From the cell containing the given text, extract its center point as (x, y) coordinate. 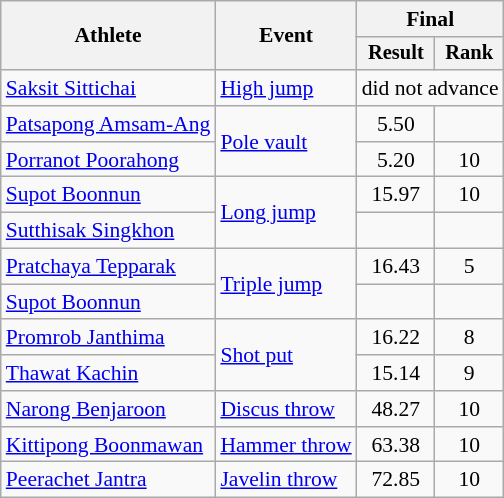
15.97 (396, 195)
9 (470, 373)
Event (286, 36)
8 (470, 338)
Saksit Sittichai (108, 88)
63.38 (396, 445)
5.50 (396, 124)
Thawat Kachin (108, 373)
Narong Benjaroon (108, 409)
16.22 (396, 338)
Promrob Janthima (108, 338)
Hammer throw (286, 445)
Result (396, 54)
Final (430, 19)
did not advance (430, 88)
Shot put (286, 356)
Sutthisak Singkhon (108, 231)
High jump (286, 88)
15.14 (396, 373)
Pratchaya Tepparak (108, 267)
Patsapong Amsam-Ang (108, 124)
16.43 (396, 267)
5 (470, 267)
Triple jump (286, 284)
Pole vault (286, 142)
Javelin throw (286, 480)
Athlete (108, 36)
Porranot Poorahong (108, 160)
Long jump (286, 212)
5.20 (396, 160)
Kittipong Boonmawan (108, 445)
Rank (470, 54)
Peerachet Jantra (108, 480)
72.85 (396, 480)
Discus throw (286, 409)
48.27 (396, 409)
